Output the (x, y) coordinate of the center of the cell containing the given text.  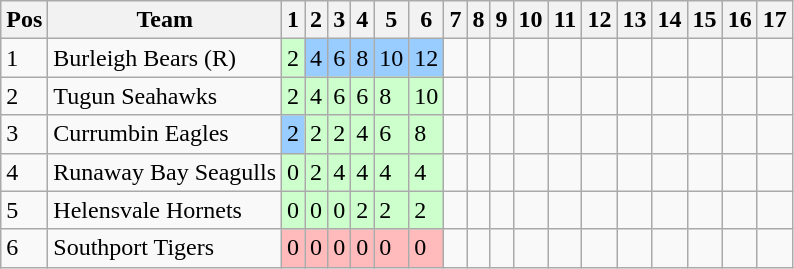
13 (634, 20)
11 (565, 20)
17 (774, 20)
16 (740, 20)
15 (704, 20)
14 (670, 20)
Pos (24, 20)
Helensvale Hornets (165, 210)
Southport Tigers (165, 248)
Burleigh Bears (R) (165, 58)
Currumbin Eagles (165, 134)
Team (165, 20)
Runaway Bay Seagulls (165, 172)
Tugun Seahawks (165, 96)
7 (456, 20)
9 (502, 20)
